Provide the (x, y) coordinate of the cell's center where the given text is located.  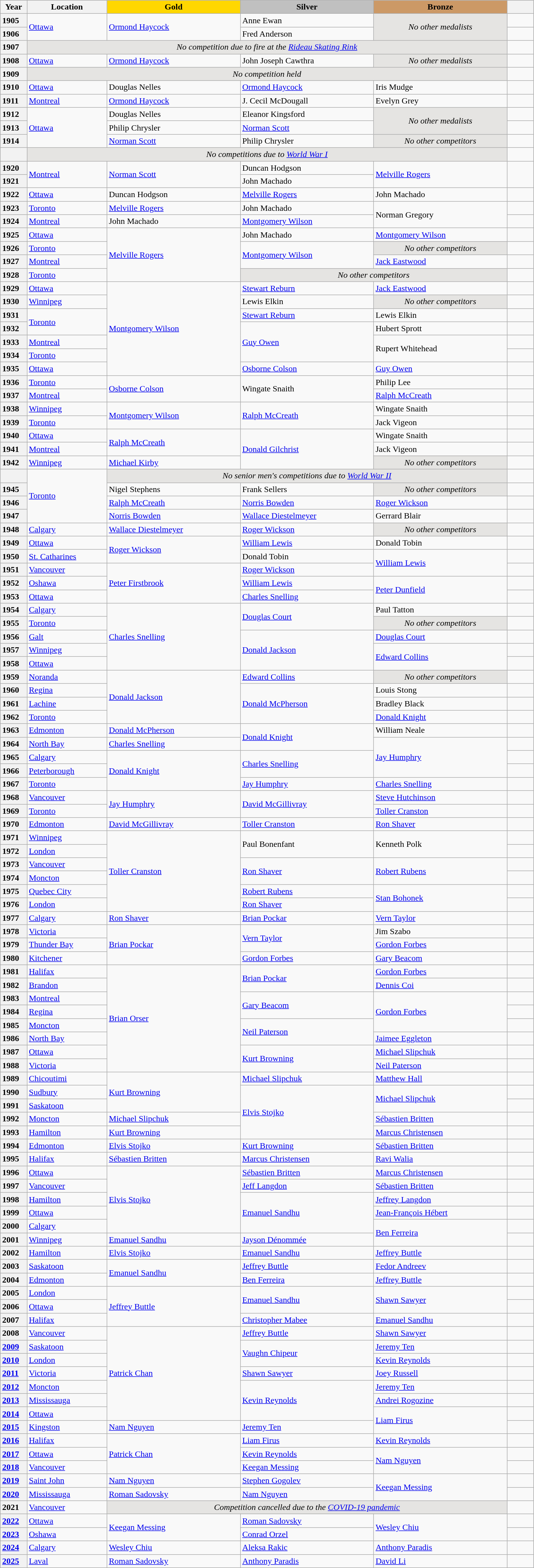
Brandon (67, 985)
1938 (14, 409)
1949 (14, 543)
1909 (14, 74)
1920 (14, 168)
1971 (14, 838)
2022 (14, 1521)
Stephen Gogolev (307, 1481)
2002 (14, 1253)
1989 (14, 1079)
Kingston (67, 1427)
1996 (14, 1172)
1999 (14, 1213)
1922 (14, 195)
1933 (14, 342)
Jeff Langdon (307, 1186)
1940 (14, 436)
Year (14, 7)
No competitions due to World War I (267, 154)
1950 (14, 556)
1993 (14, 1132)
1998 (14, 1199)
Gerrard Blair (440, 516)
1994 (14, 1146)
St. Catharines (67, 556)
Jeffrey Langdon (440, 1199)
1997 (14, 1186)
Jayson Dénommée (307, 1239)
Peter Dunfield (440, 590)
1959 (14, 677)
Jim Szabo (440, 931)
2019 (14, 1481)
Evelyn Grey (440, 101)
Louis Stong (440, 690)
No competition held (267, 74)
1912 (14, 114)
Stan Bohonek (440, 898)
2007 (14, 1320)
Fedor Andreev (440, 1266)
Frank Sellers (307, 489)
1987 (14, 1052)
Kenneth Polk (440, 844)
Anne Ewan (307, 20)
1965 (14, 757)
Chicoutimi (67, 1079)
2014 (14, 1413)
2006 (14, 1306)
1942 (14, 462)
2013 (14, 1400)
Ravi Walia (440, 1159)
Galt (67, 637)
Gold (174, 7)
William Neale (440, 730)
1929 (14, 288)
1980 (14, 958)
Norman Gregory (440, 215)
1958 (14, 663)
1992 (14, 1119)
2025 (14, 1561)
1911 (14, 101)
2004 (14, 1280)
1910 (14, 87)
1990 (14, 1092)
1976 (14, 905)
1960 (14, 690)
1972 (14, 851)
1937 (14, 396)
Nigel Stephens (174, 489)
2016 (14, 1440)
1927 (14, 262)
Paul Tatton (440, 610)
Christopher Mabee (307, 1320)
1991 (14, 1106)
2024 (14, 1548)
1967 (14, 784)
1921 (14, 181)
1908 (14, 61)
2000 (14, 1226)
1956 (14, 637)
1923 (14, 208)
1925 (14, 235)
1952 (14, 583)
1988 (14, 1065)
2018 (14, 1467)
Dennis Coi (440, 985)
1954 (14, 610)
1974 (14, 878)
1930 (14, 302)
1982 (14, 985)
1963 (14, 730)
1939 (14, 422)
1955 (14, 623)
No senior men's competitions due to World War II (307, 476)
Location (67, 7)
Philip Lee (440, 382)
Michael Kirby (174, 462)
1986 (14, 1039)
1947 (14, 516)
Fred Anderson (307, 34)
Sudbury (67, 1092)
1983 (14, 998)
Rupert Whitehead (440, 348)
Silver (307, 7)
Noranda (67, 677)
Quebec City (67, 891)
Lachine (67, 704)
1932 (14, 328)
Laval (67, 1561)
1936 (14, 382)
2008 (14, 1333)
2009 (14, 1347)
John Joseph Cawthra (307, 61)
Jaimee Eggleton (440, 1039)
Steve Hutchinson (440, 797)
Competition cancelled due to the COVID-19 pandemic (307, 1507)
Joey Russell (440, 1373)
1981 (14, 971)
2017 (14, 1454)
Matthew Hall (440, 1079)
1962 (14, 717)
Saint John (67, 1481)
1945 (14, 489)
Thunder Bay (67, 945)
Peterborough (67, 770)
1953 (14, 597)
Bradley Black (440, 704)
1914 (14, 141)
1961 (14, 704)
2010 (14, 1360)
Kitchener (67, 958)
Iris Mudge (440, 87)
1934 (14, 355)
2020 (14, 1494)
1975 (14, 891)
1907 (14, 47)
1995 (14, 1159)
Vaughn Chipeur (307, 1353)
1957 (14, 650)
1970 (14, 824)
1951 (14, 569)
1979 (14, 945)
2005 (14, 1293)
1968 (14, 797)
1935 (14, 369)
1913 (14, 127)
Eleanor Kingsford (307, 114)
No competition due to fire at the Rideau Skating Rink (267, 47)
1946 (14, 503)
Bronze (440, 7)
1966 (14, 770)
Jean-François Hébert (440, 1213)
1928 (14, 275)
1973 (14, 864)
1931 (14, 315)
Brian Orser (174, 1018)
1969 (14, 811)
2015 (14, 1427)
Conrad Orzel (307, 1534)
Hubert Sprott (440, 328)
2012 (14, 1387)
1984 (14, 1012)
1905 (14, 20)
Peter Firstbrook (174, 583)
1926 (14, 248)
1924 (14, 221)
1941 (14, 449)
Paul Bonenfant (307, 844)
2001 (14, 1239)
Andrei Rogozine (440, 1400)
1964 (14, 744)
2023 (14, 1534)
1978 (14, 931)
1985 (14, 1025)
Donald Gilchrist (307, 449)
2011 (14, 1373)
1906 (14, 34)
1977 (14, 918)
Aleksa Rakic (307, 1548)
2021 (14, 1507)
David Li (440, 1561)
J. Cecil McDougall (307, 101)
2003 (14, 1266)
1948 (14, 529)
